Scan for the cell matching the given text and deliver its (x, y) coordinate at center. 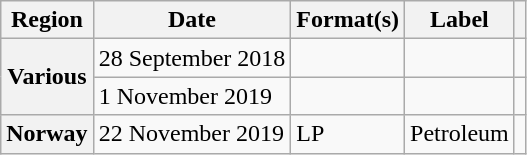
Region (47, 20)
Label (460, 20)
Format(s) (348, 20)
Date (192, 20)
1 November 2019 (192, 96)
Various (47, 77)
Norway (47, 134)
22 November 2019 (192, 134)
Petroleum (460, 134)
28 September 2018 (192, 58)
LP (348, 134)
